For the text-containing cell, return its midpoint in (x, y) coordinate format. 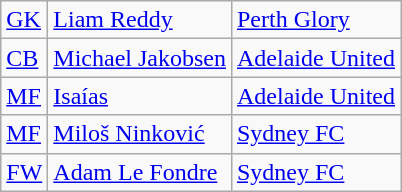
Perth Glory (316, 20)
Miloš Ninković (140, 134)
CB (24, 58)
Adam Le Fondre (140, 172)
GK (24, 20)
FW (24, 172)
Isaías (140, 96)
Michael Jakobsen (140, 58)
Liam Reddy (140, 20)
